Return (X, Y) of the center of cell containing provided text 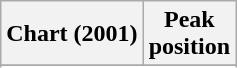
Peakposition (189, 34)
Chart (2001) (72, 34)
